Detect which cell encompasses the target text, then output its [X, Y] center coordinate. 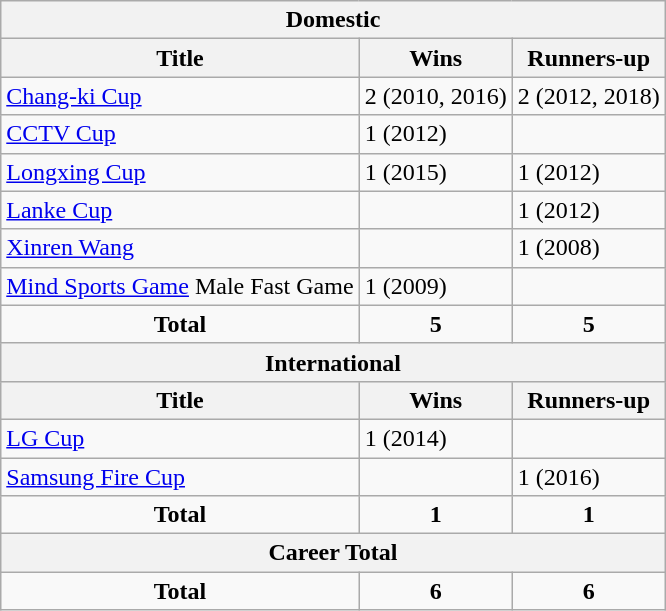
2 (2012, 2018) [588, 96]
Mind Sports Game Male Fast Game [180, 286]
2 (2010, 2016) [436, 96]
Samsung Fire Cup [180, 477]
1 (2009) [436, 286]
1 (2016) [588, 477]
Longxing Cup [180, 172]
International [333, 362]
1 (2015) [436, 172]
Xinren Wang [180, 248]
LG Cup [180, 438]
CCTV Cup [180, 134]
Domestic [333, 20]
Chang-ki Cup [180, 96]
1 (2008) [588, 248]
Lanke Cup [180, 210]
1 (2014) [436, 438]
Career Total [333, 553]
